Pinpoint the cell where the given text exists, returning its (x, y) midpoint coordinate. 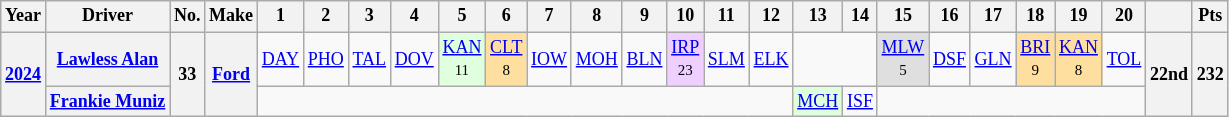
DOV (414, 59)
18 (1036, 16)
CLT8 (506, 59)
DSF (950, 59)
Driver (107, 16)
2024 (24, 74)
ISF (860, 102)
5 (462, 16)
11 (727, 16)
7 (550, 16)
Make (232, 16)
BLN (644, 59)
KAN8 (1079, 59)
BRI9 (1036, 59)
TOL (1124, 59)
MCH (818, 102)
Pts (1210, 16)
Year (24, 16)
Lawless Alan (107, 59)
14 (860, 16)
8 (596, 16)
ELK (771, 59)
2 (326, 16)
10 (686, 16)
4 (414, 16)
20 (1124, 16)
1 (280, 16)
232 (1210, 74)
12 (771, 16)
MLW5 (902, 59)
33 (188, 74)
DAY (280, 59)
SLM (727, 59)
17 (993, 16)
9 (644, 16)
MOH (596, 59)
No. (188, 16)
15 (902, 16)
16 (950, 16)
GLN (993, 59)
KAN11 (462, 59)
IOW (550, 59)
19 (1079, 16)
Ford (232, 74)
PHO (326, 59)
13 (818, 16)
3 (369, 16)
6 (506, 16)
TAL (369, 59)
22nd (1170, 74)
IRP23 (686, 59)
Frankie Muniz (107, 102)
